Output the [x, y] coordinate of the center of the cell containing the given text.  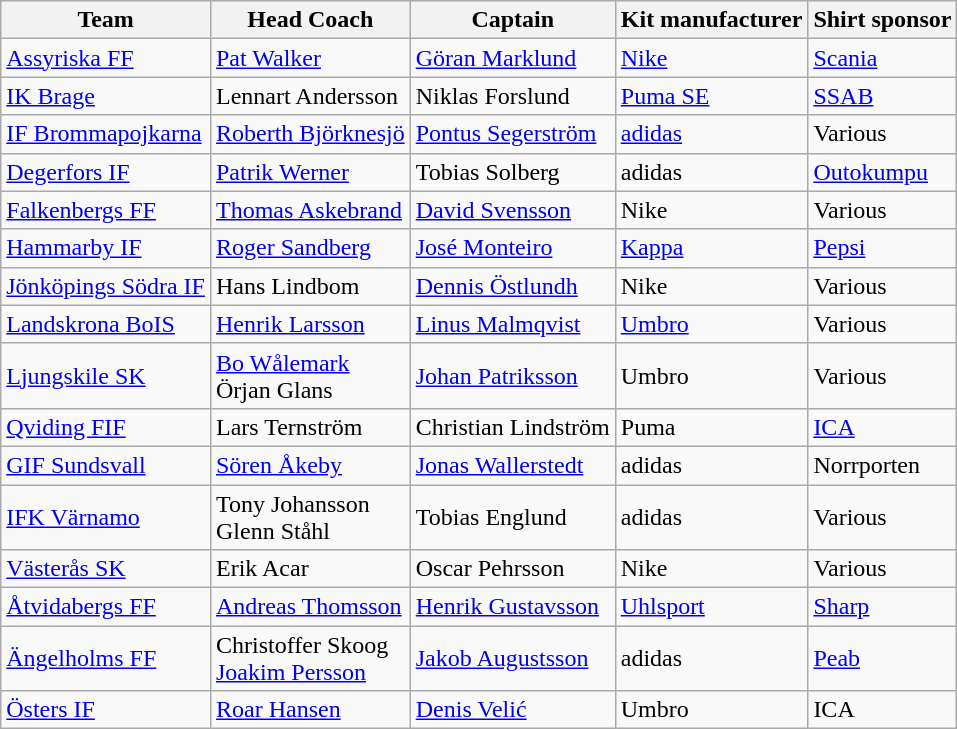
IK Brage [106, 96]
IFK Värnamo [106, 516]
Tony Johansson Glenn Ståhl [310, 516]
Kappa [712, 248]
Henrik Larsson [310, 324]
Åtvidabergs FF [106, 607]
Östers IF [106, 710]
Shirt sponsor [882, 20]
Johan Patriksson [512, 376]
Linus Malmqvist [512, 324]
Tobias Englund [512, 516]
Assyriska FF [106, 58]
Jakob Augustsson [512, 658]
SSAB [882, 96]
Lennart Andersson [310, 96]
Göran Marklund [512, 58]
Jonas Wallerstedt [512, 465]
Puma [712, 427]
Roberth Björknesjö [310, 134]
Outokumpu [882, 172]
IF Brommapojkarna [106, 134]
Sören Åkeby [310, 465]
Christian Lindström [512, 427]
Hans Lindbom [310, 286]
GIF Sundsvall [106, 465]
Pat Walker [310, 58]
Kit manufacturer [712, 20]
Niklas Forslund [512, 96]
Uhlsport [712, 607]
Andreas Thomsson [310, 607]
Ljungskile SK [106, 376]
Henrik Gustavsson [512, 607]
Roger Sandberg [310, 248]
Thomas Askebrand [310, 210]
José Monteiro [512, 248]
Lars Ternström [310, 427]
Landskrona BoIS [106, 324]
Scania [882, 58]
Qviding FIF [106, 427]
Västerås SK [106, 569]
Ängelholms FF [106, 658]
Pepsi [882, 248]
Tobias Solberg [512, 172]
Degerfors IF [106, 172]
Peab [882, 658]
Norrporten [882, 465]
Sharp [882, 607]
Oscar Pehrsson [512, 569]
David Svensson [512, 210]
Puma SE [712, 96]
Head Coach [310, 20]
Captain [512, 20]
Erik Acar [310, 569]
Roar Hansen [310, 710]
Team [106, 20]
Denis Velić [512, 710]
Christoffer Skoog Joakim Persson [310, 658]
Falkenbergs FF [106, 210]
Patrik Werner [310, 172]
Dennis Östlundh [512, 286]
Hammarby IF [106, 248]
Pontus Segerström [512, 134]
Bo Wålemark Örjan Glans [310, 376]
Jönköpings Södra IF [106, 286]
